Find where the given text appears and provide that cell's center as (x, y) coordinate. 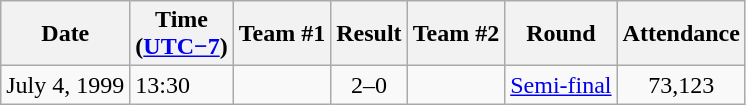
13:30 (182, 85)
Semi-final (561, 85)
Team #2 (456, 34)
Date (66, 34)
Result (369, 34)
73,123 (681, 85)
Round (561, 34)
Attendance (681, 34)
2–0 (369, 85)
July 4, 1999 (66, 85)
Time (UTC−7) (182, 34)
Team #1 (282, 34)
